Detect which cell encompasses the target text, then output its [X, Y] center coordinate. 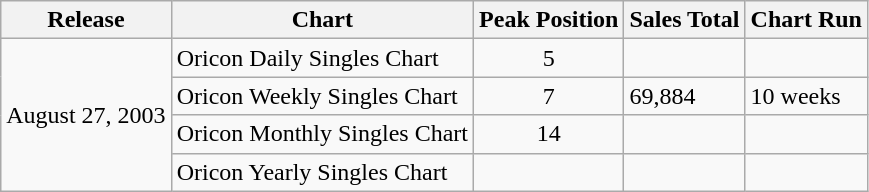
Oricon Monthly Singles Chart [322, 134]
69,884 [684, 96]
7 [549, 96]
Oricon Daily Singles Chart [322, 58]
Oricon Weekly Singles Chart [322, 96]
10 weeks [806, 96]
14 [549, 134]
Release [86, 20]
August 27, 2003 [86, 115]
Peak Position [549, 20]
Sales Total [684, 20]
Oricon Yearly Singles Chart [322, 172]
Chart [322, 20]
Chart Run [806, 20]
5 [549, 58]
